Return [x, y] of the center of cell containing provided text 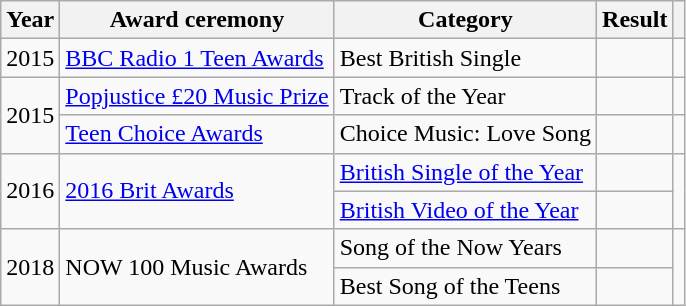
2016 [30, 191]
Song of the Now Years [465, 248]
BBC Radio 1 Teen Awards [197, 58]
2018 [30, 267]
Teen Choice Awards [197, 134]
NOW 100 Music Awards [197, 267]
Best Song of the Teens [465, 286]
Track of the Year [465, 96]
Result [635, 20]
Year [30, 20]
2016 Brit Awards [197, 191]
Award ceremony [197, 20]
Popjustice £20 Music Prize [197, 96]
Best British Single [465, 58]
Choice Music: Love Song [465, 134]
British Video of the Year [465, 210]
British Single of the Year [465, 172]
Category [465, 20]
